From the cell containing the given text, extract its center point as [X, Y] coordinate. 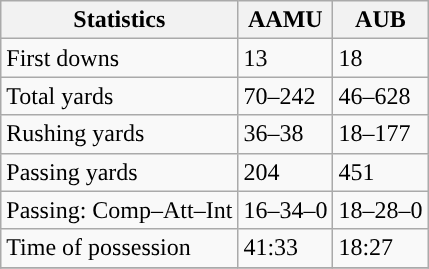
70–242 [286, 96]
16–34–0 [286, 210]
451 [380, 172]
Passing yards [120, 172]
41:33 [286, 248]
Statistics [120, 20]
Time of possession [120, 248]
18 [380, 58]
AAMU [286, 20]
18:27 [380, 248]
36–38 [286, 134]
AUB [380, 20]
Rushing yards [120, 134]
18–28–0 [380, 210]
First downs [120, 58]
Passing: Comp–Att–Int [120, 210]
18–177 [380, 134]
46–628 [380, 96]
204 [286, 172]
13 [286, 58]
Total yards [120, 96]
